From the cell containing the given text, extract its center point as (X, Y) coordinate. 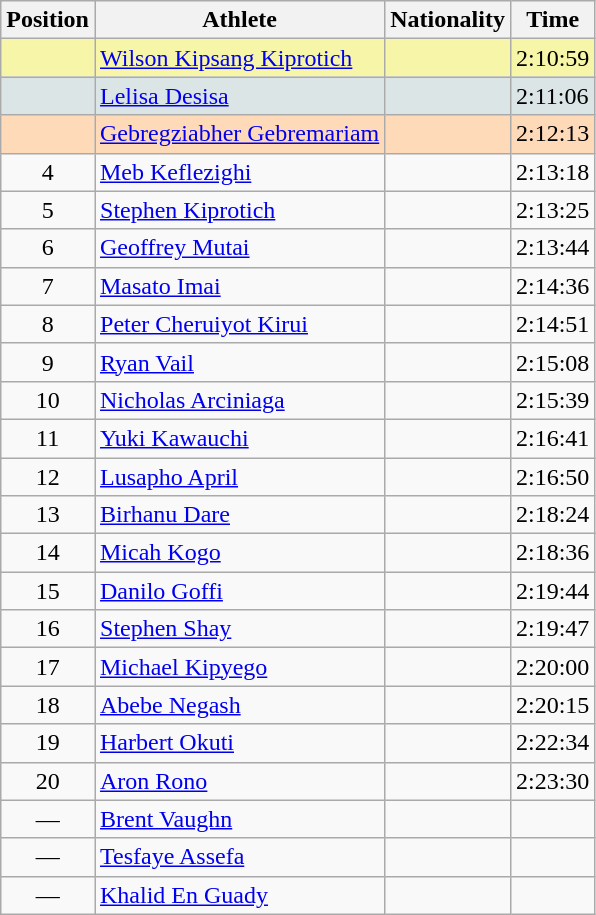
2:13:18 (552, 172)
2:16:50 (552, 477)
12 (48, 477)
Abebe Negash (239, 705)
2:19:47 (552, 629)
2:13:44 (552, 248)
Khalid En Guady (239, 895)
2:20:00 (552, 667)
2:22:34 (552, 743)
Lelisa Desisa (239, 96)
Nicholas Arciniaga (239, 400)
2:11:06 (552, 96)
15 (48, 591)
14 (48, 553)
Birhanu Dare (239, 515)
Yuki Kawauchi (239, 438)
Danilo Goffi (239, 591)
16 (48, 629)
2:18:24 (552, 515)
Peter Cheruiyot Kirui (239, 324)
2:23:30 (552, 781)
10 (48, 400)
2:20:15 (552, 705)
Masato Imai (239, 286)
Aron Rono (239, 781)
Ryan Vail (239, 362)
Geoffrey Mutai (239, 248)
2:14:36 (552, 286)
7 (48, 286)
Time (552, 20)
13 (48, 515)
2:13:25 (552, 210)
8 (48, 324)
Stephen Kiprotich (239, 210)
Position (48, 20)
Gebregziabher Gebremariam (239, 134)
2:15:39 (552, 400)
Brent Vaughn (239, 819)
6 (48, 248)
2:15:08 (552, 362)
Wilson Kipsang Kiprotich (239, 58)
Tesfaye Assefa (239, 857)
2:19:44 (552, 591)
Nationality (448, 20)
17 (48, 667)
19 (48, 743)
2:14:51 (552, 324)
5 (48, 210)
Athlete (239, 20)
2:12:13 (552, 134)
20 (48, 781)
18 (48, 705)
9 (48, 362)
Lusapho April (239, 477)
2:10:59 (552, 58)
4 (48, 172)
Meb Keflezighi (239, 172)
11 (48, 438)
Stephen Shay (239, 629)
2:16:41 (552, 438)
2:18:36 (552, 553)
Harbert Okuti (239, 743)
Michael Kipyego (239, 667)
Micah Kogo (239, 553)
